Pinpoint the cell where the given text exists, returning its (x, y) midpoint coordinate. 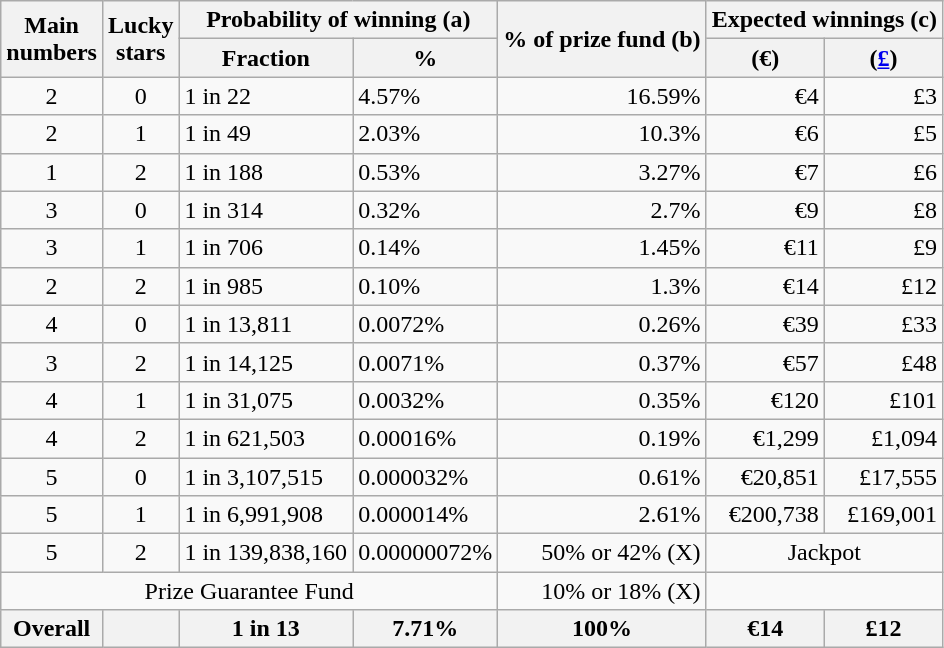
€6 (765, 134)
£101 (883, 400)
Jackpot (824, 553)
1 in 22 (266, 96)
100% (602, 629)
€1,299 (765, 438)
£33 (883, 324)
€39 (765, 324)
£5 (883, 134)
Probability of winning (a) (338, 20)
2.03% (426, 134)
0.61% (602, 477)
Prize Guarantee Fund (250, 591)
1 in 188 (266, 172)
£8 (883, 210)
1 in 3,107,515 (266, 477)
£3 (883, 96)
1 in 14,125 (266, 362)
(€) (765, 58)
0.53% (426, 172)
1 in 13 (266, 629)
€4 (765, 96)
£169,001 (883, 515)
Expected winnings (c) (824, 20)
0.26% (602, 324)
0.0032% (426, 400)
0.32% (426, 210)
1 in 13,811 (266, 324)
1.45% (602, 248)
1 in 31,075 (266, 400)
% of prize fund (b) (602, 39)
10% or 18% (X) (602, 591)
Mainnumbers (52, 39)
Luckystars (140, 39)
1 in 49 (266, 134)
€7 (765, 172)
€57 (765, 362)
0.35% (602, 400)
0.37% (602, 362)
7.71% (426, 629)
Fraction (266, 58)
£6 (883, 172)
0.0072% (426, 324)
€9 (765, 210)
10.3% (602, 134)
2.61% (602, 515)
1 in 139,838,160 (266, 553)
€20,851 (765, 477)
£9 (883, 248)
1 in 985 (266, 286)
0.00016% (426, 438)
0.14% (426, 248)
€120 (765, 400)
€11 (765, 248)
1 in 6,991,908 (266, 515)
£1,094 (883, 438)
1 in 706 (266, 248)
£17,555 (883, 477)
0.0071% (426, 362)
Overall (52, 629)
0.000014% (426, 515)
(£) (883, 58)
1.3% (602, 286)
0.10% (426, 286)
0.000032% (426, 477)
£48 (883, 362)
0.19% (602, 438)
3.27% (602, 172)
% (426, 58)
50% or 42% (X) (602, 553)
1 in 621,503 (266, 438)
4.57% (426, 96)
16.59% (602, 96)
0.00000072% (426, 553)
2.7% (602, 210)
1 in 314 (266, 210)
€200,738 (765, 515)
